Detect which cell encompasses the target text, then output its (X, Y) center coordinate. 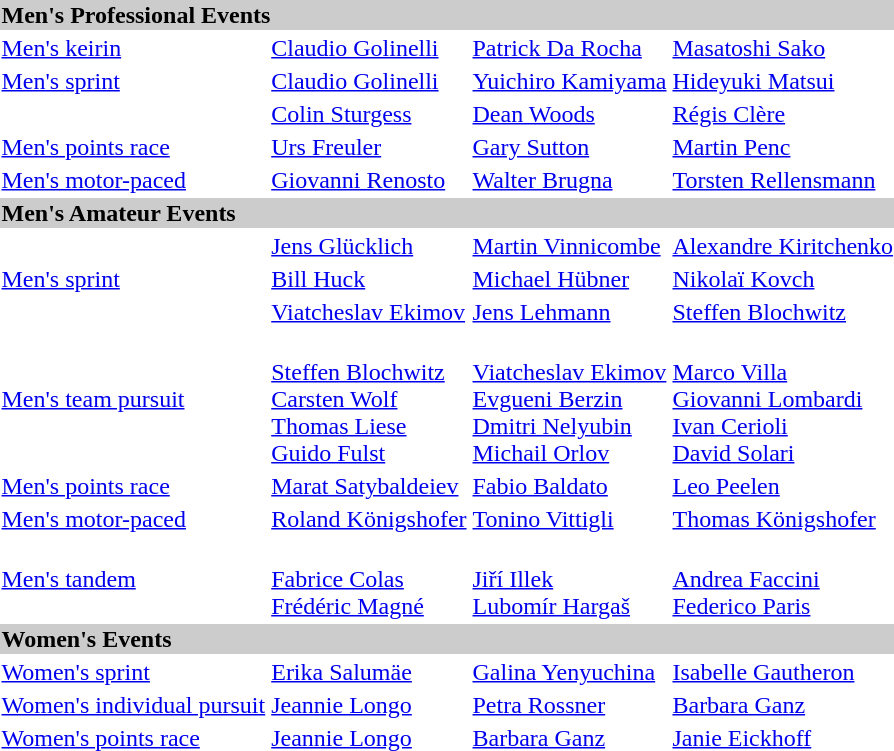
Bill Huck (369, 279)
Martin Vinnicombe (570, 246)
Walter Brugna (570, 180)
Petra Rossner (570, 705)
Jens Glücklich (369, 246)
Tonino Vittigli (570, 519)
Michael Hübner (570, 279)
Erika Salumäe (369, 672)
Yuichiro Kamiyama (570, 81)
Fabrice Colas Frédéric Magné (369, 579)
Jens Lehmann (570, 312)
Urs Freuler (369, 147)
Steffen Blochwitz Carsten Wolf Thomas Liese Guido Fulst (369, 399)
Gary Sutton (570, 147)
Women's sprint (134, 672)
Jeannie Longo (369, 705)
Galina Yenyuchina (570, 672)
Viatcheslav Ekimov Evgueni Berzin Dmitri Nelyubin Michail Orlov (570, 399)
Jiří Illek Lubomír Hargaš (570, 579)
Men's tandem (134, 579)
Viatcheslav Ekimov (369, 312)
Dean Woods (570, 114)
Colin Sturgess (369, 114)
Roland Königshofer (369, 519)
Men's keirin (134, 48)
Giovanni Renosto (369, 180)
Men's team pursuit (134, 399)
Fabio Baldato (570, 486)
Marat Satybaldeiev (369, 486)
Women's individual pursuit (134, 705)
Patrick Da Rocha (570, 48)
